Scan for the cell matching the given text and deliver its (X, Y) coordinate at center. 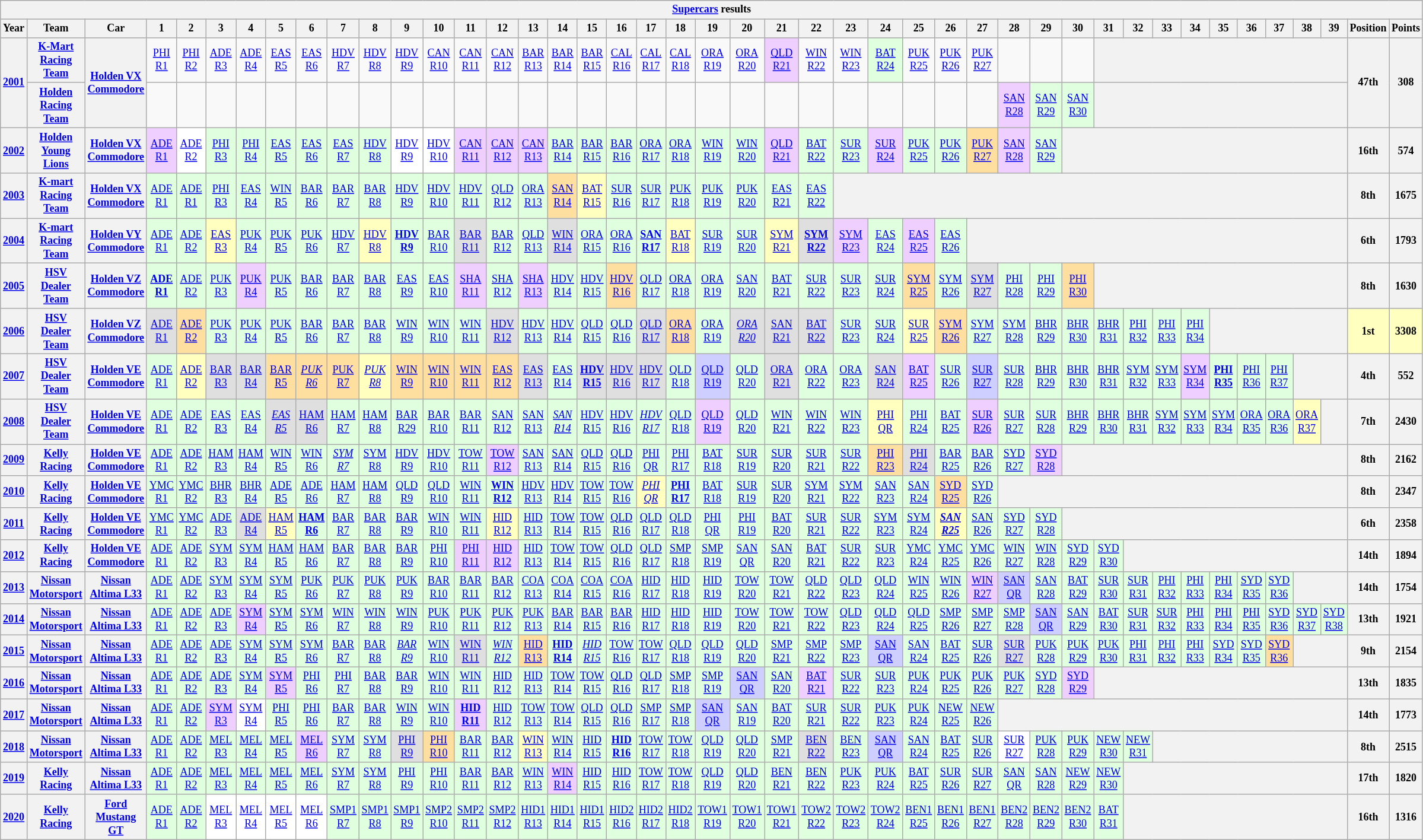
2012 (14, 556)
QLDR10 (439, 492)
7th (1368, 421)
Holden VY Commodore (116, 241)
2 (191, 28)
PUKR18 (680, 196)
28 (1014, 28)
6 (312, 28)
PHIR5 (281, 715)
NEWR26 (982, 715)
SYDR25 (951, 492)
2014 (14, 619)
SURR30 (1109, 587)
2430 (1406, 421)
PHIR37 (1279, 376)
1835 (1406, 683)
PUKR10 (439, 619)
22 (816, 28)
39 (1333, 28)
2019 (14, 778)
HID2R17 (651, 817)
SMP1R7 (343, 817)
ORAR13 (533, 196)
SURR17 (651, 196)
SHAR12 (502, 286)
16 (622, 28)
HIDR11 (470, 715)
SYDR26 (982, 492)
SANR17 (651, 241)
BENR21 (782, 778)
EASR26 (951, 241)
SANR26 (982, 524)
SANR19 (747, 715)
CALR16 (622, 60)
4th (1368, 376)
PUKR13 (533, 619)
PHIR36 (1252, 376)
PUKR11 (470, 619)
14 (563, 28)
Ford Mustang GT (116, 817)
TOW1R21 (782, 817)
QLDR22 (816, 587)
HID2R16 (622, 817)
HDVR12 (502, 331)
2358 (1406, 524)
HAMR3 (221, 460)
2002 (14, 150)
EASR14 (563, 376)
BHRR4 (252, 492)
COAR15 (592, 587)
20 (747, 28)
SYDR38 (1333, 619)
SYDR30 (1109, 556)
2017 (14, 715)
2162 (1406, 460)
K-Mart Racing Team (56, 60)
BEN1R27 (982, 817)
SANR21 (782, 331)
BEN2R29 (1046, 817)
BARR3 (221, 376)
Holden Racing Team (56, 105)
PHIR4 (252, 150)
PHIR29 (1046, 286)
1894 (1406, 556)
BARR26 (982, 460)
PHIR7 (343, 683)
SANR25 (951, 524)
WINR28 (1046, 556)
PUKR20 (747, 196)
Team (56, 28)
HID2R18 (680, 817)
SHAR11 (470, 286)
Position (1368, 28)
WINR20 (747, 150)
WINR25 (919, 587)
Holden Young Lions (56, 150)
BEN2R30 (1078, 817)
2001 (14, 82)
19 (712, 28)
TOWR22 (816, 619)
2010 (14, 492)
2011 (14, 524)
17 (651, 28)
YMCR26 (982, 556)
WINR8 (375, 619)
SMPR27 (982, 619)
18 (680, 28)
PHIR1 (161, 60)
38 (1307, 28)
2013 (14, 587)
CALR18 (680, 60)
WINR21 (782, 421)
2003 (14, 196)
COAR16 (622, 587)
BEN2R28 (1014, 817)
47th (1368, 82)
2020 (14, 817)
23 (851, 28)
SMP2R11 (470, 817)
EASR25 (919, 241)
574 (1406, 150)
2004 (14, 241)
ORAR15 (592, 241)
2018 (14, 747)
SURR25 (919, 331)
2015 (14, 651)
552 (1406, 376)
TOW1R19 (712, 817)
HDVR11 (470, 196)
EASR12 (502, 376)
EASR10 (439, 286)
NEWR29 (1078, 778)
26 (951, 28)
SANR23 (886, 492)
HID1R14 (563, 817)
9 (407, 28)
SYMR24 (919, 524)
1316 (1406, 817)
SYDR37 (1307, 619)
17th (1368, 778)
7 (343, 28)
EASR13 (533, 376)
HID1R15 (592, 817)
PUKR30 (1109, 651)
PUKR19 (712, 196)
CALR17 (651, 60)
SURR16 (622, 196)
13 (533, 28)
BARR13 (533, 60)
31 (1109, 28)
ORAR36 (1279, 421)
SMP1R9 (407, 817)
YMCR24 (919, 556)
PUKR9 (407, 587)
PHIR2 (191, 60)
COAR14 (563, 587)
33 (1167, 28)
2154 (1406, 651)
9th (1368, 651)
WINR6 (312, 460)
SMP2R12 (502, 817)
BATR29 (1078, 587)
PHIR19 (747, 524)
308 (1406, 82)
BATR15 (592, 196)
SYDR34 (1224, 651)
PHIR31 (1138, 651)
WINR26 (951, 587)
NEWR25 (951, 715)
35 (1224, 28)
10 (439, 28)
Car (116, 28)
2016 (14, 683)
PHIR28 (1014, 286)
EASR21 (782, 196)
ORAR23 (851, 376)
2347 (1406, 492)
TOW2R24 (886, 817)
24 (886, 28)
HAMR4 (252, 460)
ORAR16 (622, 241)
29 (1046, 28)
BARR5 (281, 376)
1921 (1406, 619)
TOWR11 (470, 460)
1675 (1406, 196)
SMPR17 (651, 715)
QLDR25 (919, 619)
2007 (14, 376)
2008 (14, 421)
8 (375, 28)
1793 (1406, 241)
ORAR21 (782, 376)
34 (1195, 28)
12 (502, 28)
Year (14, 28)
TOWR12 (502, 460)
COAR13 (533, 587)
BEN1R25 (919, 817)
21 (782, 28)
3 (221, 28)
SMPR26 (951, 619)
SMPR23 (851, 651)
TOWR13 (533, 715)
SANR30 (1078, 105)
BENR23 (851, 747)
BARR4 (252, 376)
SMPR28 (1014, 619)
SYMR25 (919, 286)
BATR24 (886, 60)
4 (252, 28)
1773 (1406, 715)
Points (1406, 28)
27 (982, 28)
5 (281, 28)
1754 (1406, 587)
1 (161, 28)
YMCR25 (951, 556)
2515 (1406, 747)
EASR9 (407, 286)
ADER6 (312, 492)
SMP1R8 (375, 817)
3308 (1406, 331)
BEN1R26 (951, 817)
PHIR23 (886, 460)
NEWR31 (1138, 747)
ORAR37 (1307, 421)
ORAR17 (651, 150)
QLDR12 (502, 196)
37 (1279, 28)
EASR22 (816, 196)
PHIR30 (1078, 286)
SURR32 (1167, 619)
TOW2R22 (816, 817)
SMPR22 (816, 651)
25 (919, 28)
1630 (1406, 286)
BATR31 (1109, 817)
QLDR13 (533, 241)
36 (1252, 28)
EASR7 (343, 150)
CANR13 (533, 150)
HIDR14 (563, 651)
HID1R13 (533, 817)
PUKR12 (502, 619)
CANR10 (439, 60)
2005 (14, 286)
2006 (14, 331)
TOW2R23 (851, 817)
BARR29 (407, 421)
Supercars results (712, 9)
1st (1368, 331)
PHIR11 (470, 556)
BHRR3 (221, 492)
EASR24 (886, 241)
ORAR22 (816, 376)
11 (470, 28)
BARR25 (951, 460)
WINR19 (712, 150)
32 (1138, 28)
SYMR28 (1014, 331)
1820 (1406, 778)
BATR30 (1109, 619)
SMP2R10 (439, 817)
ADER5 (281, 492)
2009 (14, 460)
30 (1078, 28)
TOW1R20 (747, 817)
WINR7 (343, 619)
ORAR35 (1252, 421)
SHAR13 (533, 286)
SANR12 (502, 421)
QLDR9 (407, 492)
15 (592, 28)
